Detect which cell encompasses the target text, then output its [x, y] center coordinate. 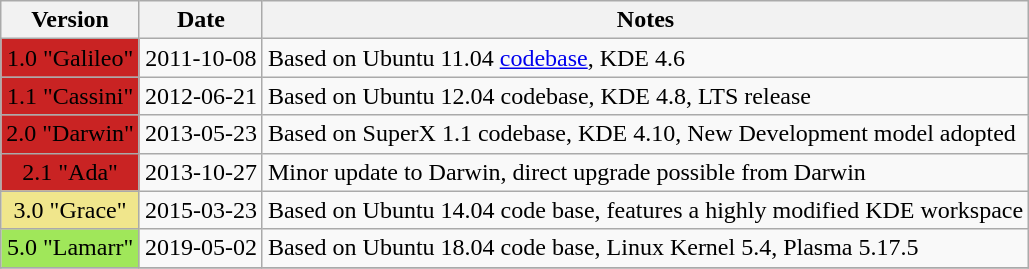
Based on Ubuntu 14.04 code base, features a highly modified KDE workspace [645, 210]
1.1 "Cassini" [70, 96]
2012-06-21 [200, 96]
Date [200, 20]
2015-03-23 [200, 210]
2013-05-23 [200, 134]
Notes [645, 20]
Based on Ubuntu 18.04 code base, Linux Kernel 5.4, Plasma 5.17.5 [645, 248]
3.0 "Grace" [70, 210]
Minor update to Darwin, direct upgrade possible from Darwin [645, 172]
2.0 "Darwin" [70, 134]
Version [70, 20]
Based on Ubuntu 11.04 codebase, KDE 4.6 [645, 58]
2.1 "Ada" [70, 172]
1.0 "Galileo" [70, 58]
2013-10-27 [200, 172]
Based on Ubuntu 12.04 codebase, KDE 4.8, LTS release [645, 96]
2019-05-02 [200, 248]
Based on SuperX 1.1 codebase, KDE 4.10, New Development model adopted [645, 134]
2011-10-08 [200, 58]
5.0 "Lamarr" [70, 248]
